Provide the (x, y) coordinate of the cell's center where the given text is located.  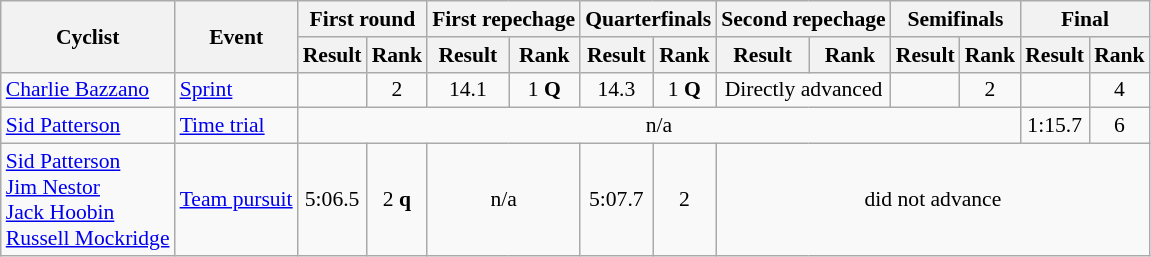
5:06.5 (332, 200)
Team pursuit (236, 200)
1:15.7 (1054, 126)
Cyclist (88, 36)
Second repechage (804, 19)
Semifinals (956, 19)
Directly advanced (804, 90)
14.3 (616, 90)
Final (1084, 19)
First repechage (504, 19)
Sid Patterson (88, 126)
14.1 (468, 90)
2 q (398, 200)
Quarterfinals (648, 19)
Time trial (236, 126)
Sid Patterson Jim Nestor Jack Hoobin Russell Mockridge (88, 200)
First round (362, 19)
4 (1120, 90)
did not advance (933, 200)
Event (236, 36)
5:07.7 (616, 200)
Charlie Bazzano (88, 90)
6 (1120, 126)
Sprint (236, 90)
